Output the [X, Y] coordinate of the center of the cell containing the given text.  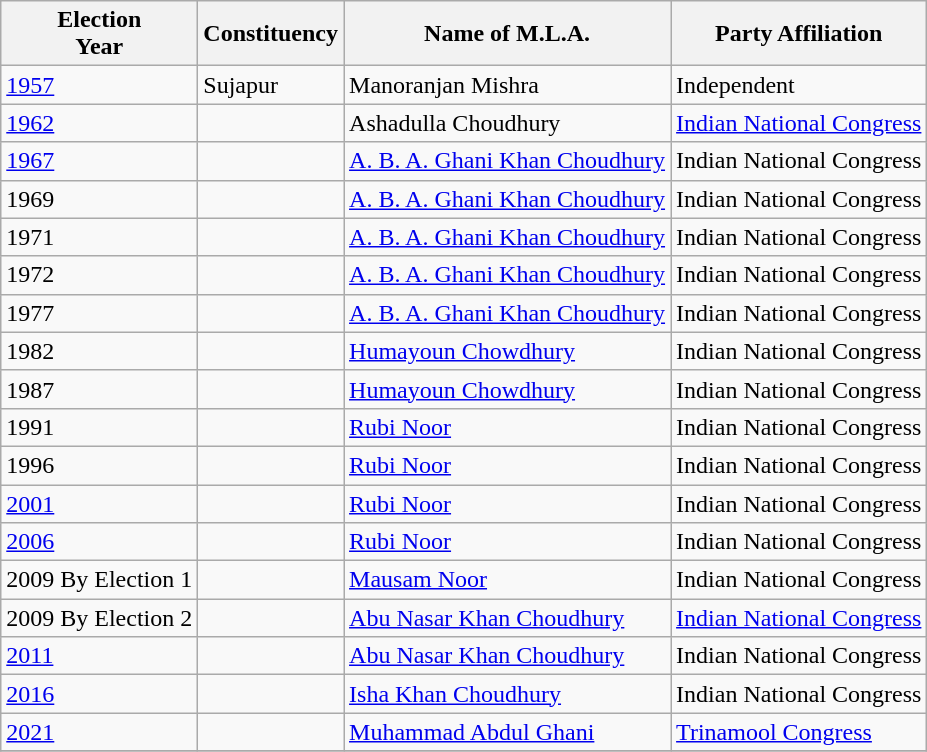
Muhammad Abdul Ghani [508, 732]
2021 [100, 732]
Trinamool Congress [799, 732]
1982 [100, 351]
Election Year [100, 34]
1969 [100, 199]
Party Affiliation [799, 34]
Manoranjan Mishra [508, 85]
Sujapur [271, 85]
Name of M.L.A. [508, 34]
1977 [100, 313]
2009 By Election 2 [100, 618]
1987 [100, 389]
2016 [100, 694]
Isha Khan Choudhury [508, 694]
1962 [100, 123]
Constituency [271, 34]
Mausam Noor [508, 580]
1971 [100, 237]
1996 [100, 465]
Ashadulla Choudhury [508, 123]
1972 [100, 275]
2009 By Election 1 [100, 580]
1957 [100, 85]
Independent [799, 85]
1967 [100, 161]
2001 [100, 503]
1991 [100, 427]
2011 [100, 656]
2006 [100, 542]
